Output the (X, Y) coordinate of the center of the cell containing the given text.  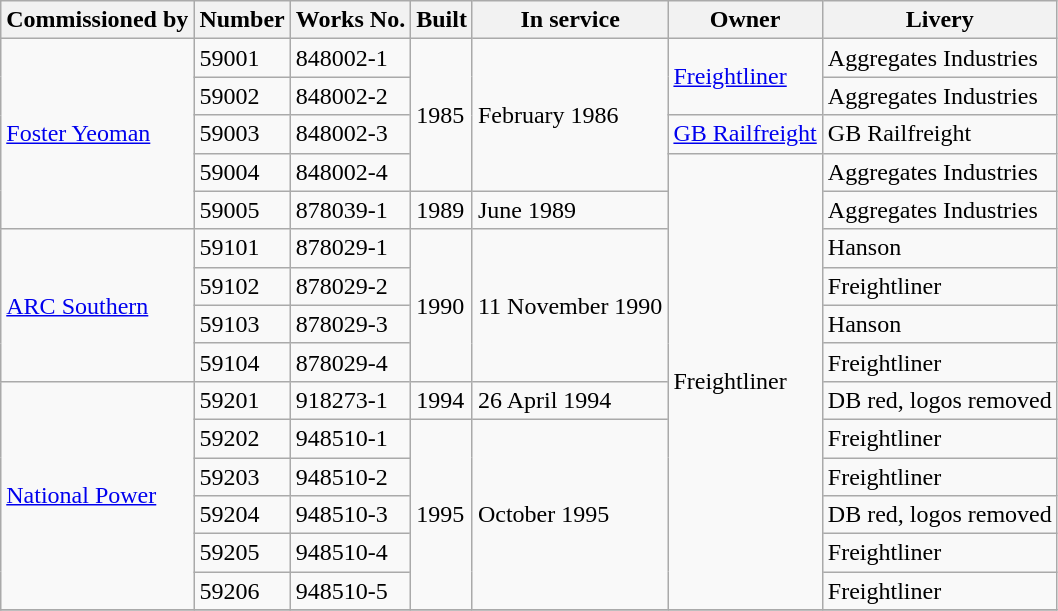
1990 (442, 305)
948510-4 (350, 553)
ARC Southern (98, 305)
878029-1 (350, 248)
Foster Yeoman (98, 134)
59104 (242, 362)
1995 (442, 514)
848002-4 (350, 172)
59005 (242, 210)
Number (242, 20)
59201 (242, 400)
1994 (442, 400)
59202 (242, 438)
59205 (242, 553)
Built (442, 20)
948510-5 (350, 591)
59002 (242, 96)
918273-1 (350, 400)
59004 (242, 172)
948510-2 (350, 477)
October 1995 (570, 514)
59102 (242, 286)
878029-2 (350, 286)
59001 (242, 58)
848002-3 (350, 134)
59103 (242, 324)
Commissioned by (98, 20)
878029-4 (350, 362)
59203 (242, 477)
848002-1 (350, 58)
878039-1 (350, 210)
Owner (745, 20)
26 April 1994 (570, 400)
February 1986 (570, 115)
Livery (940, 20)
59206 (242, 591)
848002-2 (350, 96)
1989 (442, 210)
878029-3 (350, 324)
948510-1 (350, 438)
National Power (98, 495)
59101 (242, 248)
59204 (242, 515)
59003 (242, 134)
Works No. (350, 20)
11 November 1990 (570, 305)
1985 (442, 115)
948510-3 (350, 515)
June 1989 (570, 210)
In service (570, 20)
